Output the [x, y] coordinate of the center of the cell containing the given text.  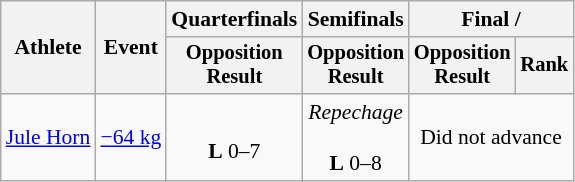
Event [130, 48]
L 0–7 [234, 138]
Jule Horn [48, 138]
Quarterfinals [234, 19]
−64 kg [130, 138]
Repechage L 0–8 [356, 138]
Final / [491, 19]
Athlete [48, 48]
Rank [545, 66]
Semifinals [356, 19]
Did not advance [491, 138]
